Scan for the cell matching the given text and deliver its (x, y) coordinate at center. 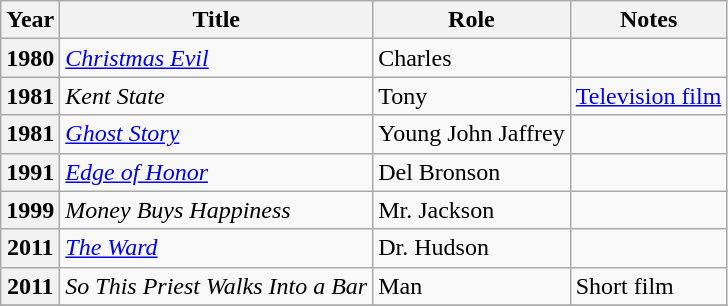
1980 (30, 58)
Dr. Hudson (472, 248)
Young John Jaffrey (472, 134)
Year (30, 20)
Man (472, 286)
Kent State (216, 96)
1999 (30, 210)
Notes (648, 20)
Money Buys Happiness (216, 210)
Title (216, 20)
So This Priest Walks Into a Bar (216, 286)
The Ward (216, 248)
Tony (472, 96)
Charles (472, 58)
Mr. Jackson (472, 210)
Short film (648, 286)
Del Bronson (472, 172)
Ghost Story (216, 134)
1991 (30, 172)
Christmas Evil (216, 58)
Edge of Honor (216, 172)
Television film (648, 96)
Role (472, 20)
